Return [X, Y] of the center of cell containing provided text 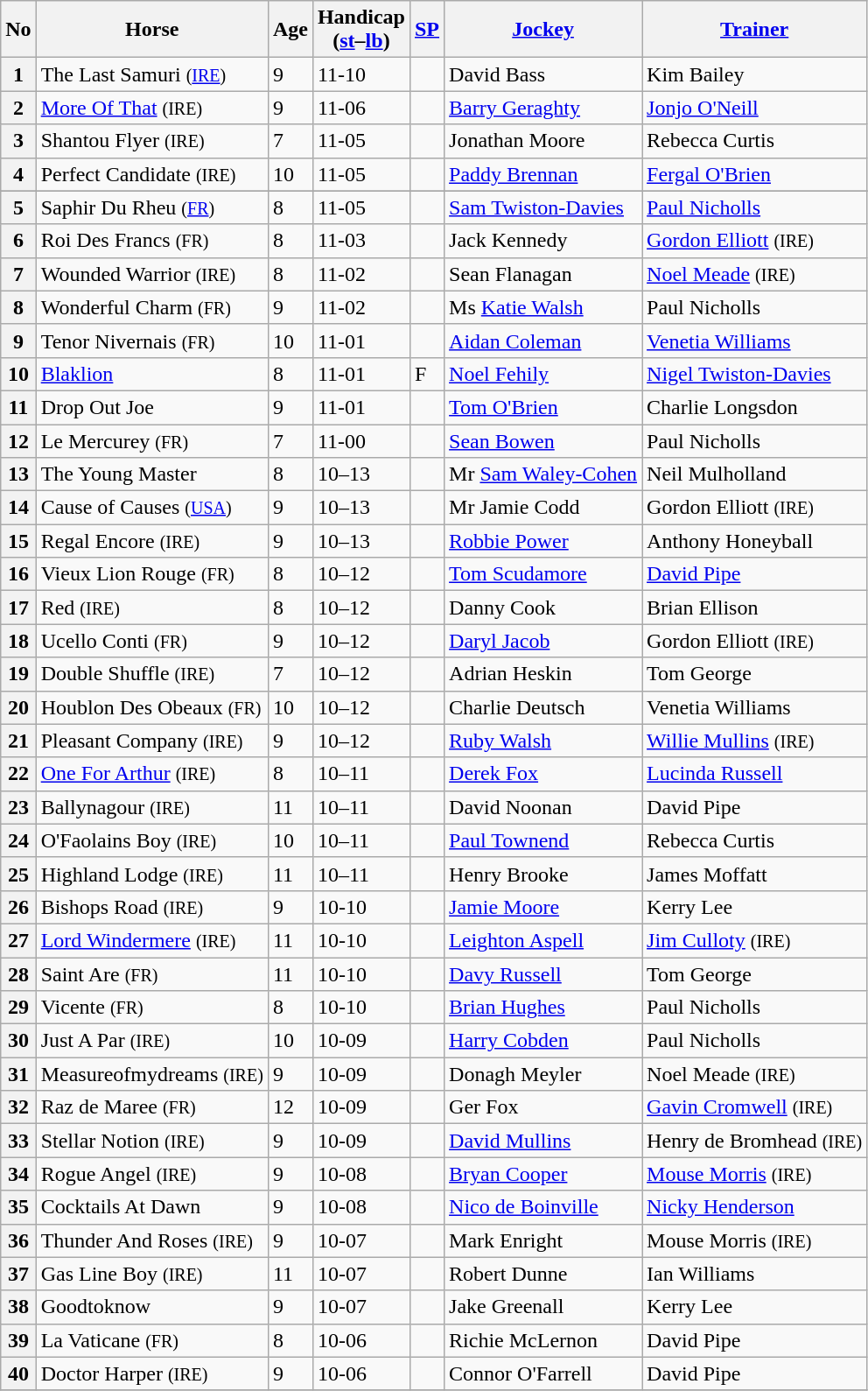
Ucello Conti (FR) [152, 641]
Red (IRE) [152, 608]
Tom O'Brien [543, 407]
37 [18, 1274]
Nigel Twiston-Davies [754, 374]
Jamie Moore [543, 907]
Shantou Flyer (IRE) [152, 141]
Horse [152, 30]
Harry Cobden [543, 1041]
Danny Cook [543, 608]
26 [18, 907]
Rogue Angel (IRE) [152, 1174]
25 [18, 874]
Le Mercurey (FR) [152, 440]
Raz de Maree (FR) [152, 1107]
3 [18, 141]
James Moffatt [754, 874]
Regal Encore (IRE) [152, 541]
34 [18, 1174]
Connor O'Farrell [543, 1373]
Mr Sam Waley-Cohen [543, 474]
Willie Mullins (IRE) [754, 741]
Saphir Du Rheu (FR) [152, 207]
Henry de Bromhead (IRE) [754, 1141]
24 [18, 840]
Ballynagour (IRE) [152, 807]
F [427, 374]
11-03 [360, 241]
Jockey [543, 30]
13 [18, 474]
Sean Flanagan [543, 274]
Jonjo O'Neill [754, 108]
Houblon Des Obeaux (FR) [152, 707]
Robbie Power [543, 541]
40 [18, 1373]
Wounded Warrior (IRE) [152, 274]
Davy Russell [543, 974]
SP [427, 30]
Mark Enright [543, 1240]
28 [18, 974]
Jonathan Moore [543, 141]
21 [18, 741]
Bryan Cooper [543, 1174]
Stellar Notion (IRE) [152, 1141]
Kim Bailey [754, 74]
Saint Are (FR) [152, 974]
Nico de Boinville [543, 1207]
Lucinda Russell [754, 774]
Ms Katie Walsh [543, 307]
Bishops Road (IRE) [152, 907]
Double Shuffle (IRE) [152, 674]
39 [18, 1340]
29 [18, 1008]
David Noonan [543, 807]
4 [18, 174]
Gavin Cromwell (IRE) [754, 1107]
11-00 [360, 440]
Wonderful Charm (FR) [152, 307]
Charlie Longsdon [754, 407]
6 [18, 241]
Adrian Heskin [543, 674]
22 [18, 774]
Charlie Deutsch [543, 707]
16 [18, 574]
Robert Dunne [543, 1274]
Noel Fehily [543, 374]
11-10 [360, 74]
Aidan Coleman [543, 341]
5 [18, 207]
18 [18, 641]
Leighton Aspell [543, 940]
Sean Bowen [543, 440]
Jack Kennedy [543, 241]
One For Arthur (IRE) [152, 774]
La Vaticane (FR) [152, 1340]
Handicap(st–lb) [360, 30]
Jim Culloty (IRE) [754, 940]
33 [18, 1141]
Lord Windermere (IRE) [152, 940]
2 [18, 108]
Cause of Causes (USA) [152, 508]
Tenor Nivernais (FR) [152, 341]
O'Faolains Boy (IRE) [152, 840]
Ger Fox [543, 1107]
Cocktails At Dawn [152, 1207]
Sam Twiston-Davies [543, 207]
More Of That (IRE) [152, 108]
Paddy Brennan [543, 174]
Measureofmydreams (IRE) [152, 1074]
Henry Brooke [543, 874]
No [18, 30]
20 [18, 707]
Mr Jamie Codd [543, 508]
Neil Mulholland [754, 474]
38 [18, 1307]
Thunder And Roses (IRE) [152, 1240]
Donagh Meyler [543, 1074]
32 [18, 1107]
27 [18, 940]
The Last Samuri (IRE) [152, 74]
Gas Line Boy (IRE) [152, 1274]
Ruby Walsh [543, 741]
Brian Hughes [543, 1008]
Blaklion [152, 374]
23 [18, 807]
15 [18, 541]
31 [18, 1074]
Drop Out Joe [152, 407]
Just A Par (IRE) [152, 1041]
Highland Lodge (IRE) [152, 874]
Paul Townend [543, 840]
Age [290, 30]
Nicky Henderson [754, 1207]
1 [18, 74]
Perfect Candidate (IRE) [152, 174]
Richie McLernon [543, 1340]
19 [18, 674]
Barry Geraghty [543, 108]
Brian Ellison [754, 608]
Doctor Harper (IRE) [152, 1373]
The Young Master [152, 474]
Roi Des Francs (FR) [152, 241]
Anthony Honeyball [754, 541]
Daryl Jacob [543, 641]
Vicente (FR) [152, 1008]
Trainer [754, 30]
Goodtoknow [152, 1307]
36 [18, 1240]
17 [18, 608]
35 [18, 1207]
Vieux Lion Rouge (FR) [152, 574]
David Mullins [543, 1141]
David Bass [543, 74]
Tom Scudamore [543, 574]
Ian Williams [754, 1274]
11-06 [360, 108]
Pleasant Company (IRE) [152, 741]
Derek Fox [543, 774]
30 [18, 1041]
Fergal O'Brien [754, 174]
Jake Greenall [543, 1307]
14 [18, 508]
